From the cell containing the given text, extract its center point as (x, y) coordinate. 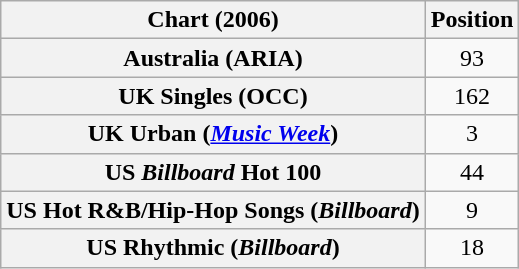
Chart (2006) (213, 20)
162 (472, 96)
44 (472, 172)
US Billboard Hot 100 (213, 172)
Australia (ARIA) (213, 58)
3 (472, 134)
93 (472, 58)
Position (472, 20)
US Rhythmic (Billboard) (213, 248)
US Hot R&B/Hip-Hop Songs (Billboard) (213, 210)
UK Singles (OCC) (213, 96)
9 (472, 210)
18 (472, 248)
UK Urban (Music Week) (213, 134)
